Find where the given text appears and provide that cell's center as [X, Y] coordinate. 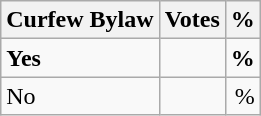
No [80, 96]
Votes [192, 20]
Curfew Bylaw [80, 20]
Yes [80, 58]
